Return [x, y] of the center of cell containing provided text 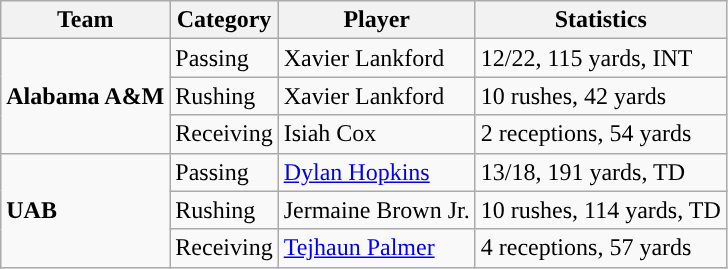
10 rushes, 42 yards [600, 96]
10 rushes, 114 yards, TD [600, 210]
Statistics [600, 20]
Jermaine Brown Jr. [376, 210]
Player [376, 20]
2 receptions, 54 yards [600, 134]
12/22, 115 yards, INT [600, 58]
13/18, 191 yards, TD [600, 172]
Tejhaun Palmer [376, 248]
Category [224, 20]
UAB [86, 210]
4 receptions, 57 yards [600, 248]
Alabama A&M [86, 96]
Isiah Cox [376, 134]
Dylan Hopkins [376, 172]
Team [86, 20]
